Pinpoint the cell where the given text exists, returning its [x, y] midpoint coordinate. 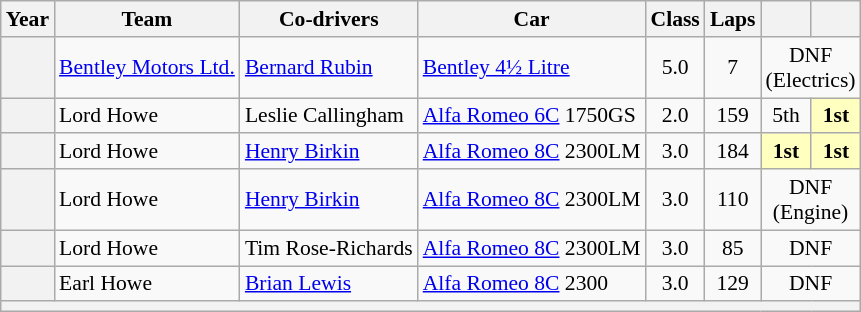
Bentley Motors Ltd. [147, 68]
Class [674, 19]
Team [147, 19]
Co-drivers [329, 19]
110 [733, 200]
Car [532, 19]
5.0 [674, 68]
Year [28, 19]
Alfa Romeo 6C 1750GS [532, 116]
Brian Lewis [329, 284]
85 [733, 248]
159 [733, 116]
7 [733, 68]
DNF(Electrics) [811, 68]
129 [733, 284]
DNF(Engine) [811, 200]
Tim Rose-Richards [329, 248]
Earl Howe [147, 284]
Bernard Rubin [329, 68]
5th [786, 116]
2.0 [674, 116]
184 [733, 152]
Bentley 4½ Litre [532, 68]
Alfa Romeo 8C 2300 [532, 284]
Leslie Callingham [329, 116]
Laps [733, 19]
